Detect which cell encompasses the target text, then output its [X, Y] center coordinate. 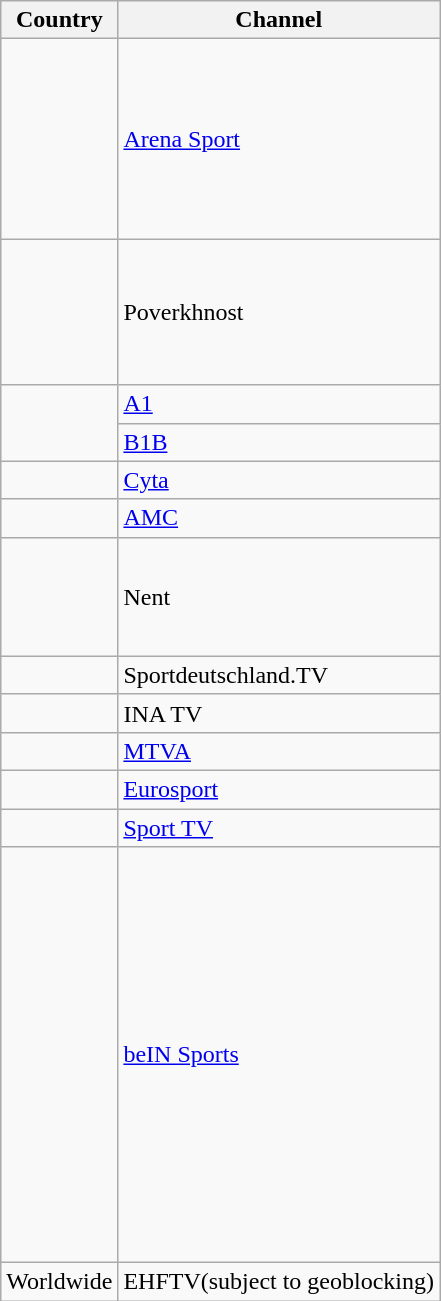
B1B [279, 442]
beIN Sports [279, 1055]
EHFTV(subject to geoblocking) [279, 1282]
Worldwide [60, 1282]
Eurosport [279, 789]
AMC [279, 518]
Arena Sport [279, 139]
Sportdeutschland.TV [279, 675]
Poverkhnost [279, 312]
Nent [279, 596]
A1 [279, 404]
Cyta [279, 480]
Country [60, 20]
INA TV [279, 713]
MTVA [279, 751]
Channel [279, 20]
Sport TV [279, 827]
